For the text-containing cell, return its midpoint in (x, y) coordinate format. 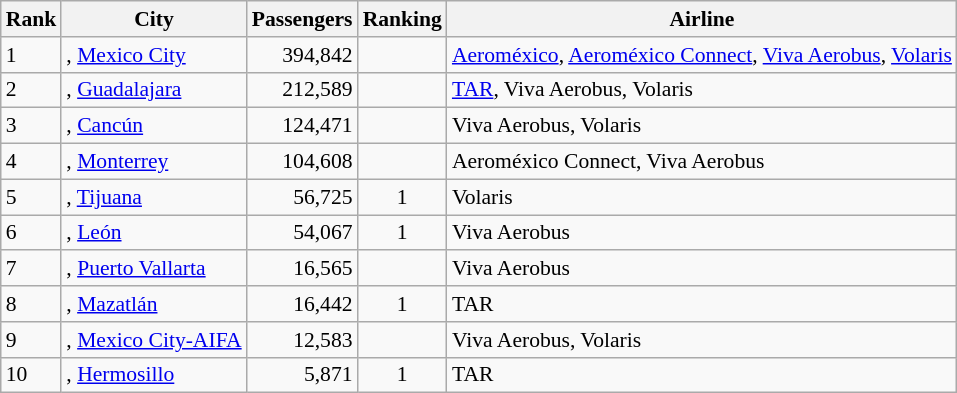
9 (32, 340)
, Mexico City (154, 55)
, Monterrey (154, 162)
Ranking (402, 19)
4 (32, 162)
12,583 (302, 340)
7 (32, 269)
56,725 (302, 197)
5 (32, 197)
, Tijuana (154, 197)
, Cancún (154, 126)
Aeroméxico Connect, Viva Aerobus (702, 162)
6 (32, 233)
10 (32, 375)
Volaris (702, 197)
394,842 (302, 55)
54,067 (302, 233)
City (154, 19)
16,442 (302, 304)
212,589 (302, 90)
2 (32, 90)
, Mazatlán (154, 304)
16,565 (302, 269)
8 (32, 304)
3 (32, 126)
5,871 (302, 375)
, Guadalajara (154, 90)
Airline (702, 19)
TAR, Viva Aerobus, Volaris (702, 90)
Aeroméxico, Aeroméxico Connect, Viva Aerobus, Volaris (702, 55)
, Puerto Vallarta (154, 269)
104,608 (302, 162)
, Hermosillo (154, 375)
124,471 (302, 126)
Rank (32, 19)
, León (154, 233)
, Mexico City-AIFA (154, 340)
Passengers (302, 19)
